Identify which cell holds the provided text, then report its [X, Y] central coordinate. 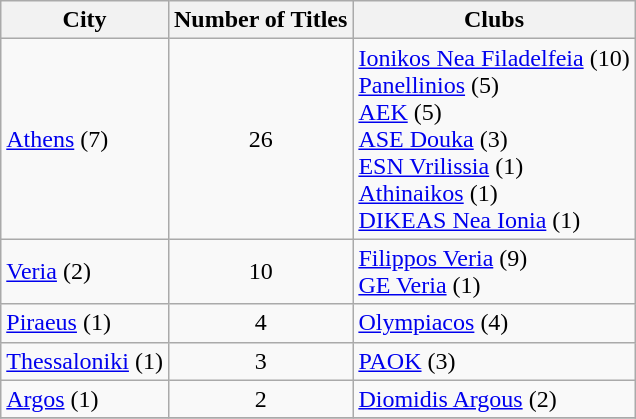
10 [260, 272]
Veria (2) [85, 272]
2 [260, 399]
City [85, 20]
Argos (1) [85, 399]
4 [260, 323]
Olympiacos (4) [494, 323]
Thessaloniki (1) [85, 361]
Athens (7) [85, 139]
3 [260, 361]
Diomidis Argous (2) [494, 399]
26 [260, 139]
Filippos Veria (9) GE Veria (1) [494, 272]
Piraeus (1) [85, 323]
PAOK (3) [494, 361]
Ionikos Nea Filadelfeia (10) Panellinios (5) AEK (5) ASE Douka (3) ESN Vrilissia (1) Athinaikos (1) DIKEAS Nea Ionia (1) [494, 139]
Number of Titles [260, 20]
Clubs [494, 20]
